Extract the [X, Y] coordinate from the center of the cell holding the provided text.  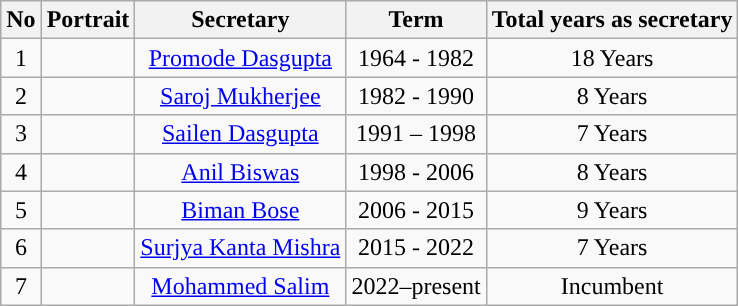
Promode Dasgupta [240, 58]
2006 - 2015 [416, 210]
1964 - 1982 [416, 58]
1 [21, 58]
Surjya Kanta Mishra [240, 248]
Secretary [240, 20]
18 Years [612, 58]
Incumbent [612, 286]
Term [416, 20]
Saroj Mukherjee [240, 96]
9 Years [612, 210]
1991 – 1998 [416, 134]
4 [21, 172]
2 [21, 96]
2022–present [416, 286]
Total years as secretary [612, 20]
Portrait [88, 20]
1998 - 2006 [416, 172]
7 [21, 286]
Sailen Dasgupta [240, 134]
Mohammed Salim [240, 286]
No [21, 20]
Biman Bose [240, 210]
5 [21, 210]
Anil Biswas [240, 172]
2015 - 2022 [416, 248]
3 [21, 134]
6 [21, 248]
1982 - 1990 [416, 96]
